Scan for the cell matching the given text and deliver its [x, y] coordinate at center. 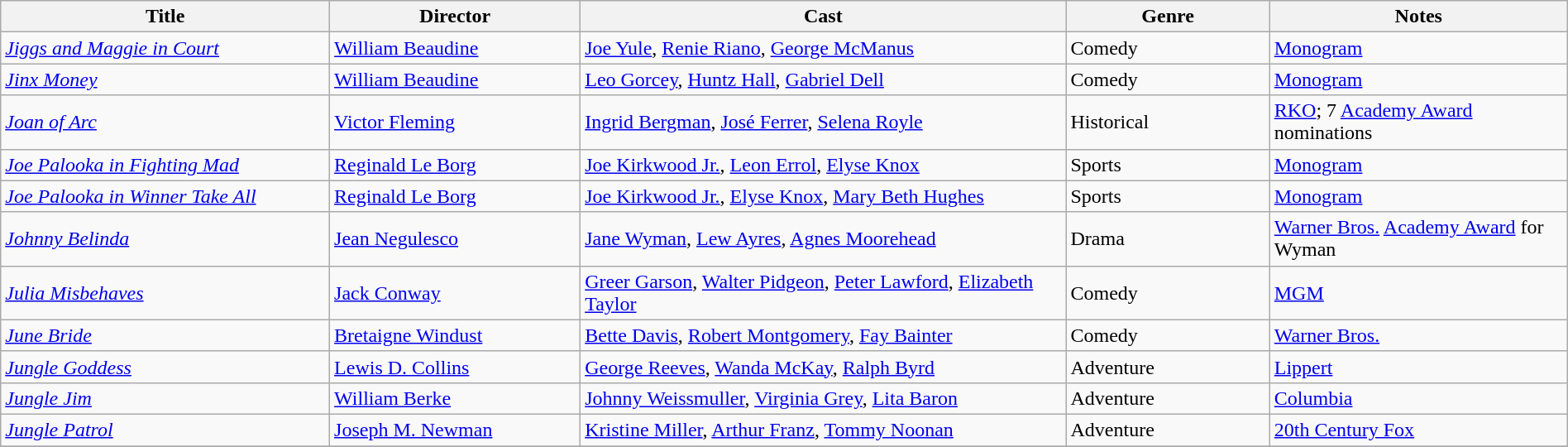
Jungle Patrol [165, 430]
Lippert [1418, 367]
Joan of Arc [165, 123]
Jack Conway [455, 293]
Jiggs and Maggie in Court [165, 48]
Joe Yule, Renie Riano, George McManus [824, 48]
Kristine Miller, Arthur Franz, Tommy Noonan [824, 430]
William Berke [455, 398]
Joe Kirkwood Jr., Leon Errol, Elyse Knox [824, 165]
Cast [824, 17]
Joseph M. Newman [455, 430]
June Bride [165, 335]
George Reeves, Wanda McKay, Ralph Byrd [824, 367]
Warner Bros. [1418, 335]
Jungle Goddess [165, 367]
Johnny Belinda [165, 238]
Ingrid Bergman, José Ferrer, Selena Royle [824, 123]
Notes [1418, 17]
Bretaigne Windust [455, 335]
Joe Palooka in Winner Take All [165, 196]
Warner Bros. Academy Award for Wyman [1418, 238]
Johnny Weissmuller, Virginia Grey, Lita Baron [824, 398]
Jane Wyman, Lew Ayres, Agnes Moorehead [824, 238]
Julia Misbehaves [165, 293]
Director [455, 17]
Greer Garson, Walter Pidgeon, Peter Lawford, Elizabeth Taylor [824, 293]
20th Century Fox [1418, 430]
Joe Kirkwood Jr., Elyse Knox, Mary Beth Hughes [824, 196]
Jungle Jim [165, 398]
Title [165, 17]
Victor Fleming [455, 123]
Historical [1168, 123]
Leo Gorcey, Huntz Hall, Gabriel Dell [824, 79]
Bette Davis, Robert Montgomery, Fay Bainter [824, 335]
Jean Negulesco [455, 238]
Lewis D. Collins [455, 367]
Joe Palooka in Fighting Mad [165, 165]
MGM [1418, 293]
Jinx Money [165, 79]
RKO; 7 Academy Award nominations [1418, 123]
Genre [1168, 17]
Columbia [1418, 398]
Drama [1168, 238]
